Extract the [X, Y] coordinate from the center of the cell holding the provided text.  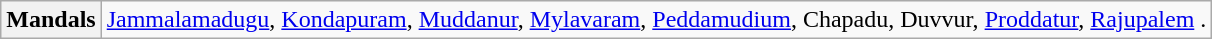
Jammalamadugu, Kondapuram, Muddanur, Mylavaram, Peddamudium, Chapadu, Duvvur, Proddatur, Rajupalem . [656, 20]
Mandals [51, 20]
